Return [x, y] of the center of cell containing provided text 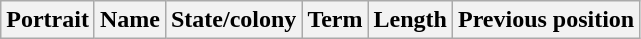
Term [335, 20]
Length [410, 20]
Previous position [546, 20]
Name [130, 20]
Portrait [48, 20]
State/colony [233, 20]
